Extract the (x, y) coordinate from the center of the cell holding the provided text.  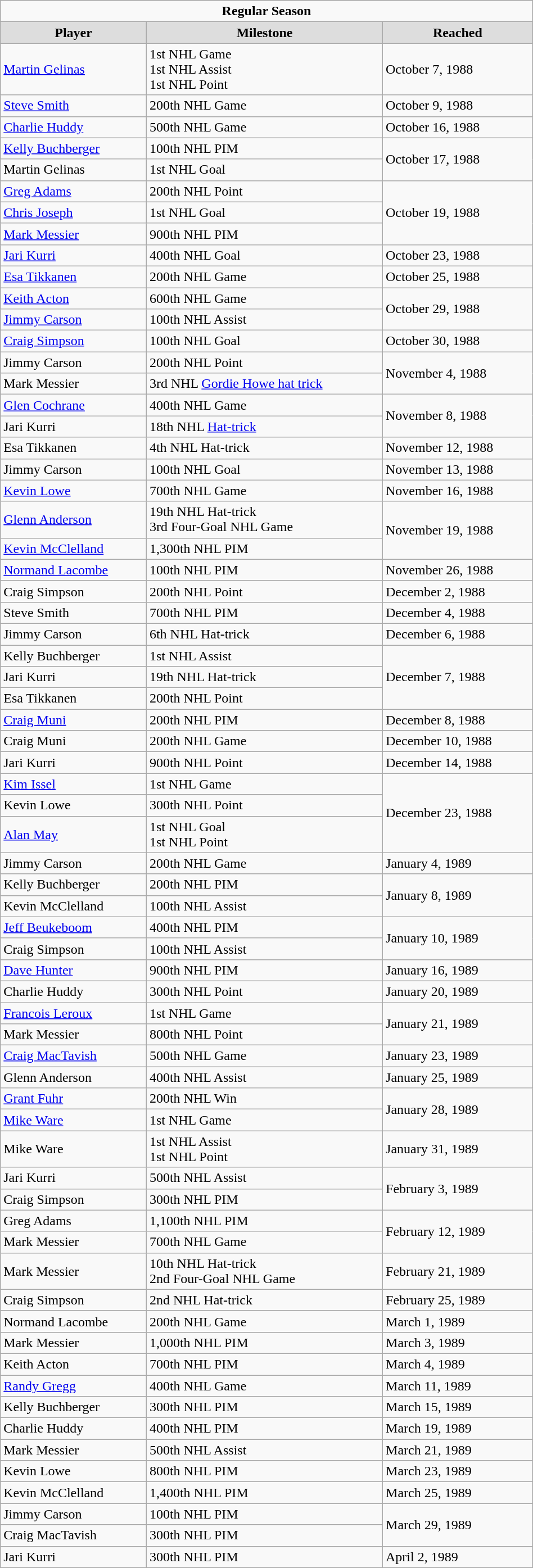
January 10, 1989 (458, 938)
January 28, 1989 (458, 1109)
October 25, 1988 (458, 277)
January 4, 1989 (458, 863)
Grant Fuhr (74, 1099)
March 1, 1989 (458, 1321)
March 29, 1989 (458, 1525)
January 25, 1989 (458, 1077)
400th NHL Goal (264, 255)
800th NHL PIM (264, 1471)
March 19, 1989 (458, 1429)
December 4, 1988 (458, 613)
February 3, 1989 (458, 1189)
Reached (458, 33)
1st NHL Goal1st NHL Point (264, 834)
1,300th NHL PIM (264, 549)
November 26, 1988 (458, 570)
3rd NHL Gordie Howe hat trick (264, 384)
1,000th NHL PIM (264, 1343)
January 23, 1989 (458, 1056)
Francois Leroux (74, 1013)
2nd NHL Hat-trick (264, 1300)
Randy Gregg (74, 1385)
Jeff Beukeboom (74, 927)
November 4, 1988 (458, 373)
March 21, 1989 (458, 1450)
December 8, 1988 (458, 720)
December 23, 1988 (458, 813)
March 25, 1989 (458, 1493)
December 14, 1988 (458, 763)
January 8, 1989 (458, 895)
February 25, 1989 (458, 1300)
December 7, 1988 (458, 677)
October 17, 1988 (458, 159)
November 8, 1988 (458, 416)
November 12, 1988 (458, 448)
January 16, 1989 (458, 970)
19th NHL Hat-trick3rd Four-Goal NHL Game (264, 519)
October 19, 1988 (458, 212)
October 29, 1988 (458, 309)
March 3, 1989 (458, 1343)
January 31, 1989 (458, 1149)
6th NHL Hat-trick (264, 634)
Alan May (74, 834)
April 2, 1989 (458, 1557)
December 2, 1988 (458, 591)
1st NHL Assist (264, 656)
October 9, 1988 (458, 106)
October 23, 1988 (458, 255)
18th NHL Hat-trick (264, 427)
1,400th NHL PIM (264, 1493)
200th NHL Win (264, 1099)
Player (74, 33)
Milestone (264, 33)
December 10, 1988 (458, 741)
March 15, 1989 (458, 1407)
January 21, 1989 (458, 1024)
February 12, 1989 (458, 1231)
Regular Season (266, 11)
600th NHL Game (264, 298)
10th NHL Hat-trick2nd Four-Goal NHL Game (264, 1271)
March 11, 1989 (458, 1385)
November 16, 1988 (458, 491)
1st NHL Game1st NHL Assist1st NHL Point (264, 69)
4th NHL Hat-trick (264, 448)
19th NHL Hat-trick (264, 677)
November 19, 1988 (458, 531)
Glen Cochrane (74, 405)
400th NHL Assist (264, 1077)
December 6, 1988 (458, 634)
Kim Issel (74, 784)
October 7, 1988 (458, 69)
November 13, 1988 (458, 469)
January 20, 1989 (458, 991)
March 23, 1989 (458, 1471)
800th NHL Point (264, 1035)
1,100th NHL PIM (264, 1221)
900th NHL Point (264, 763)
October 16, 1988 (458, 127)
February 21, 1989 (458, 1271)
Chris Joseph (74, 212)
March 4, 1989 (458, 1364)
October 30, 1988 (458, 341)
Dave Hunter (74, 970)
1st NHL Assist1st NHL Point (264, 1149)
